Find where the given text appears and provide that cell's center as (x, y) coordinate. 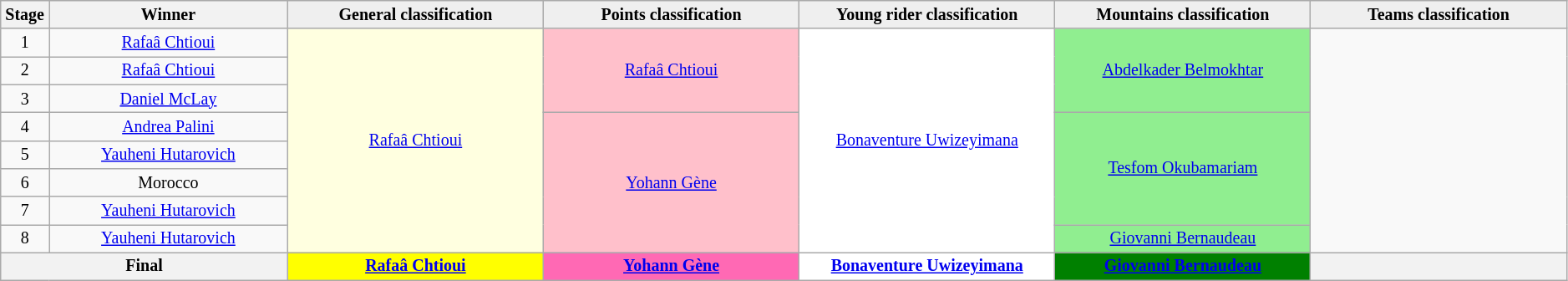
General classification (415, 15)
Abdelkader Belmokhtar (1183, 71)
Andrea Palini (169, 127)
7 (25, 211)
5 (25, 154)
Young rider classification (927, 15)
6 (25, 182)
1 (25, 43)
Tesfom Okubamariam (1183, 169)
3 (25, 99)
Points classification (671, 15)
Teams classification (1439, 15)
8 (25, 239)
Daniel McLay (169, 99)
Final (145, 266)
Stage (25, 15)
Winner (169, 15)
4 (25, 127)
Mountains classification (1183, 15)
2 (25, 70)
Morocco (169, 182)
